Search for the cell housing the specified text and yield its (x, y) center coordinate. 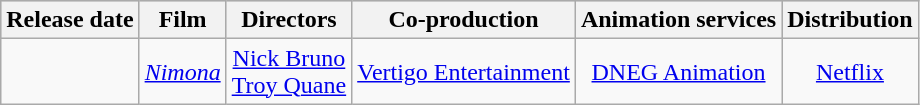
Co-production (464, 20)
Nimona (182, 72)
DNEG Animation (678, 72)
Netflix (850, 72)
Animation services (678, 20)
Nick BrunoTroy Quane (289, 72)
Directors (289, 20)
Film (182, 20)
Distribution (850, 20)
Vertigo Entertainment (464, 72)
Release date (70, 20)
